Scan for the cell matching the given text and deliver its (X, Y) coordinate at center. 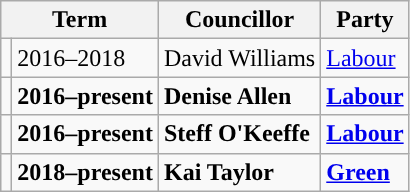
2016–2018 (86, 58)
Party (365, 20)
Green (365, 172)
Kai Taylor (239, 172)
Term (80, 20)
Councillor (239, 20)
Denise Allen (239, 96)
Steff O'Keeffe (239, 134)
David Williams (239, 58)
2018–present (86, 172)
